Return the [X, Y] coordinate for the center point of the cell that contains the specified text.  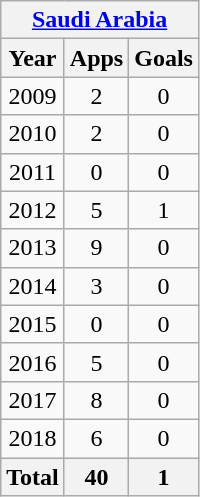
3 [96, 286]
40 [96, 477]
Year [33, 58]
9 [96, 248]
2016 [33, 362]
6 [96, 438]
Goals [164, 58]
2014 [33, 286]
Total [33, 477]
8 [96, 400]
2017 [33, 400]
2009 [33, 96]
Apps [96, 58]
2010 [33, 134]
2012 [33, 210]
2015 [33, 324]
2013 [33, 248]
2018 [33, 438]
2011 [33, 172]
Saudi Arabia [100, 20]
